Provide the [X, Y] coordinate of the cell's center where the given text is located.  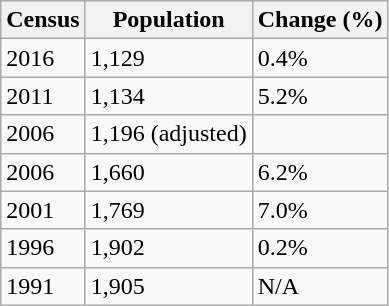
2011 [43, 96]
N/A [320, 286]
1991 [43, 286]
7.0% [320, 210]
1,134 [168, 96]
1,660 [168, 172]
2001 [43, 210]
5.2% [320, 96]
6.2% [320, 172]
1,196 (adjusted) [168, 134]
Population [168, 20]
Census [43, 20]
1,129 [168, 58]
0.2% [320, 248]
1,905 [168, 286]
1996 [43, 248]
2016 [43, 58]
0.4% [320, 58]
1,902 [168, 248]
Change (%) [320, 20]
1,769 [168, 210]
